Output the (X, Y) coordinate of the center of the cell containing the given text.  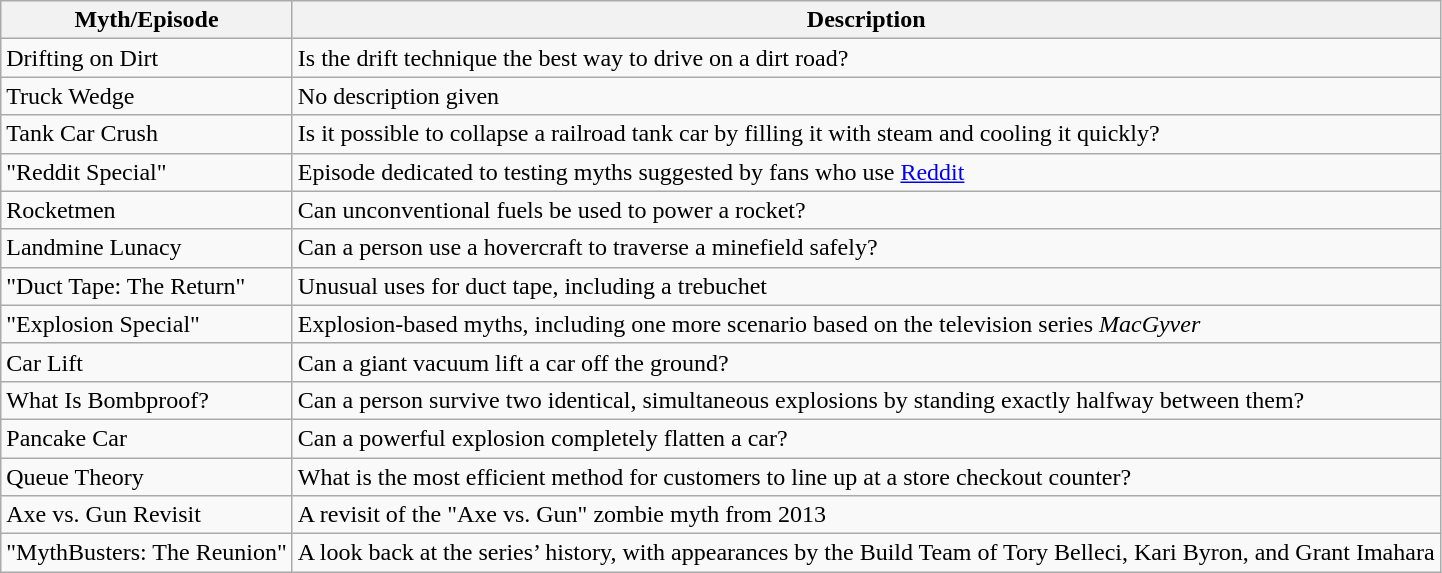
"MythBusters: The Reunion" (147, 553)
Truck Wedge (147, 96)
Can unconventional fuels be used to power a rocket? (866, 210)
Explosion-based myths, including one more scenario based on the television series MacGyver (866, 324)
"Explosion Special" (147, 324)
Episode dedicated to testing myths suggested by fans who use Reddit (866, 172)
"Reddit Special" (147, 172)
Axe vs. Gun Revisit (147, 515)
Pancake Car (147, 438)
Landmine Lunacy (147, 248)
No description given (866, 96)
Can a giant vacuum lift a car off the ground? (866, 362)
Car Lift (147, 362)
Can a person use a hovercraft to traverse a minefield safely? (866, 248)
Description (866, 20)
Myth/Episode (147, 20)
Can a person survive two identical, simultaneous explosions by standing exactly halfway between them? (866, 400)
What is the most efficient method for customers to line up at a store checkout counter? (866, 477)
Is it possible to collapse a railroad tank car by filling it with steam and cooling it quickly? (866, 134)
Queue Theory (147, 477)
A revisit of the "Axe vs. Gun" zombie myth from 2013 (866, 515)
Tank Car Crush (147, 134)
Can a powerful explosion completely flatten a car? (866, 438)
Unusual uses for duct tape, including a trebuchet (866, 286)
A look back at the series’ history, with appearances by the Build Team of Tory Belleci, Kari Byron, and Grant Imahara (866, 553)
Rocketmen (147, 210)
Is the drift technique the best way to drive on a dirt road? (866, 58)
What Is Bombproof? (147, 400)
"Duct Tape: The Return" (147, 286)
Drifting on Dirt (147, 58)
